Output the (x, y) coordinate of the center of the cell containing the given text.  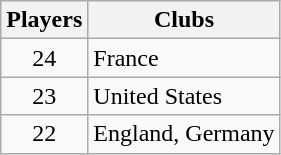
22 (44, 134)
Clubs (184, 20)
23 (44, 96)
United States (184, 96)
France (184, 58)
Players (44, 20)
England, Germany (184, 134)
24 (44, 58)
